Determine the [X, Y] coordinate at the center of the cell enclosing the given text.  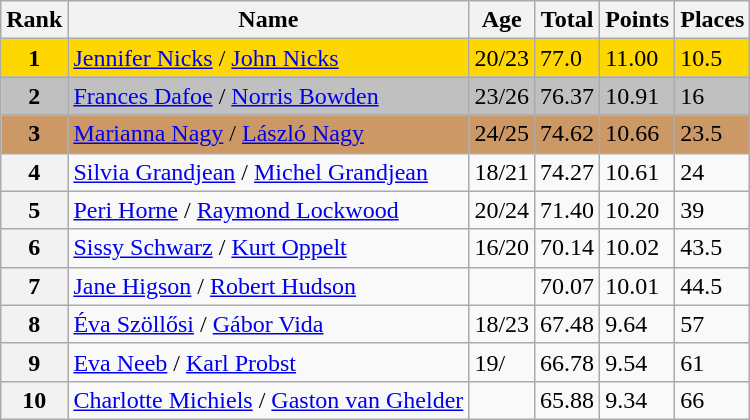
Eva Neeb / Karl Probst [268, 362]
9.64 [638, 324]
10.20 [638, 210]
76.37 [568, 96]
19/ [502, 362]
16/20 [502, 248]
9.54 [638, 362]
Peri Horne / Raymond Lockwood [268, 210]
9 [34, 362]
66.78 [568, 362]
8 [34, 324]
Marianna Nagy / László Nagy [268, 134]
10 [34, 400]
1 [34, 58]
Points [638, 20]
18/23 [502, 324]
Jane Higson / Robert Hudson [268, 286]
74.27 [568, 172]
Rank [34, 20]
10.66 [638, 134]
6 [34, 248]
11.00 [638, 58]
20/24 [502, 210]
Charlotte Michiels / Gaston van Ghelder [268, 400]
Éva Szöllősi / Gábor Vida [268, 324]
5 [34, 210]
24 [712, 172]
10.61 [638, 172]
70.14 [568, 248]
44.5 [712, 286]
77.0 [568, 58]
3 [34, 134]
71.40 [568, 210]
Age [502, 20]
66 [712, 400]
57 [712, 324]
74.62 [568, 134]
2 [34, 96]
Total [568, 20]
16 [712, 96]
65.88 [568, 400]
Jennifer Nicks / John Nicks [268, 58]
4 [34, 172]
67.48 [568, 324]
39 [712, 210]
Places [712, 20]
61 [712, 362]
24/25 [502, 134]
18/21 [502, 172]
Sissy Schwarz / Kurt Oppelt [268, 248]
Frances Dafoe / Norris Bowden [268, 96]
23.5 [712, 134]
9.34 [638, 400]
10.01 [638, 286]
7 [34, 286]
23/26 [502, 96]
10.5 [712, 58]
10.02 [638, 248]
Name [268, 20]
Silvia Grandjean / Michel Grandjean [268, 172]
43.5 [712, 248]
70.07 [568, 286]
10.91 [638, 96]
20/23 [502, 58]
